Return the [x, y] coordinate for the center point of the cell that contains the specified text.  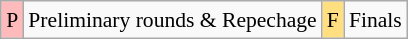
F [333, 20]
Finals [376, 20]
P [12, 20]
Preliminary rounds & Repechage [172, 20]
